Extract the (x, y) coordinate from the center of the cell holding the provided text.  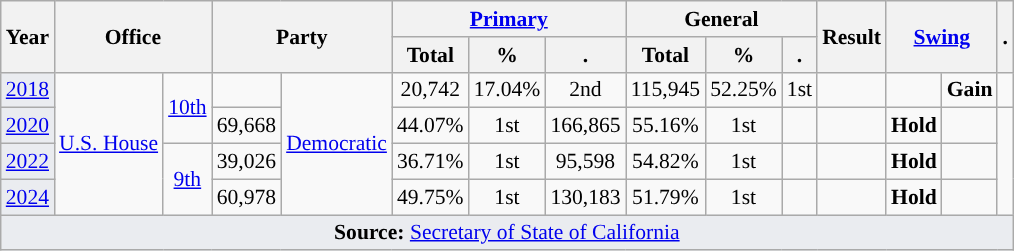
2nd (585, 90)
2024 (28, 197)
52.25% (744, 90)
Democratic (336, 143)
Office (133, 36)
2022 (28, 162)
54.82% (666, 162)
2020 (28, 126)
69,668 (246, 126)
Primary (509, 19)
36.71% (430, 162)
39,026 (246, 162)
49.75% (430, 197)
166,865 (585, 126)
U.S. House (108, 143)
17.04% (508, 90)
Source: Secretary of State of California (507, 233)
10th (188, 108)
95,598 (585, 162)
Result (852, 36)
20,742 (430, 90)
115,945 (666, 90)
55.16% (666, 126)
Year (28, 36)
130,183 (585, 197)
51.79% (666, 197)
60,978 (246, 197)
General (722, 19)
9th (188, 180)
Gain (970, 90)
44.07% (430, 126)
Swing (942, 36)
2018 (28, 90)
Party (302, 36)
